Find where the given text appears and provide that cell's center as [x, y] coordinate. 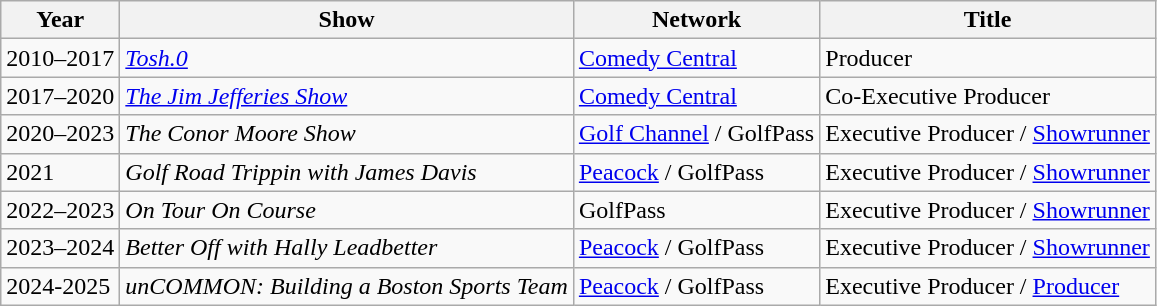
2020–2023 [60, 134]
Co-Executive Producer [988, 96]
The Conor Moore Show [347, 134]
Show [347, 20]
2010–2017 [60, 58]
Tosh.0 [347, 58]
The Jim Jefferies Show [347, 96]
2023–2024 [60, 248]
Producer [988, 58]
On Tour On Course [347, 210]
Executive Producer / Producer [988, 286]
2017–2020 [60, 96]
Golf Channel / GolfPass [696, 134]
Title [988, 20]
2021 [60, 172]
GolfPass [696, 210]
Year [60, 20]
2024-2025 [60, 286]
Golf Road Trippin with James Davis [347, 172]
unCOMMON: Building a Boston Sports Team [347, 286]
Better Off with Hally Leadbetter [347, 248]
Network [696, 20]
2022–2023 [60, 210]
